Identify which cell holds the provided text, then report its (x, y) central coordinate. 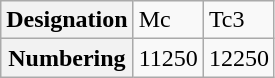
Numbering (67, 58)
Designation (67, 20)
Tc3 (238, 20)
12250 (238, 58)
11250 (168, 58)
Mc (168, 20)
